Scan for the cell matching the given text and deliver its (X, Y) coordinate at center. 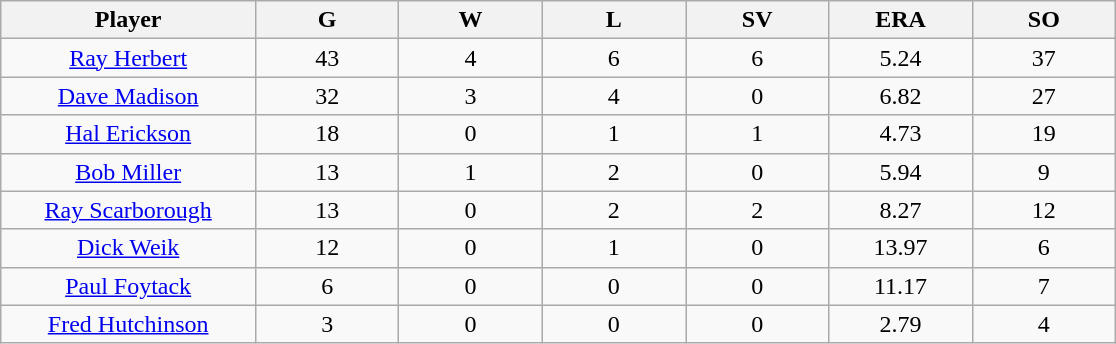
Ray Herbert (128, 58)
SO (1044, 20)
W (470, 20)
Dave Madison (128, 96)
Dick Weik (128, 248)
G (328, 20)
9 (1044, 172)
43 (328, 58)
Hal Erickson (128, 134)
Paul Foytack (128, 286)
Player (128, 20)
5.24 (900, 58)
2.79 (900, 324)
8.27 (900, 210)
Bob Miller (128, 172)
L (614, 20)
6.82 (900, 96)
Fred Hutchinson (128, 324)
37 (1044, 58)
32 (328, 96)
4.73 (900, 134)
18 (328, 134)
13.97 (900, 248)
5.94 (900, 172)
SV (758, 20)
ERA (900, 20)
19 (1044, 134)
11.17 (900, 286)
Ray Scarborough (128, 210)
7 (1044, 286)
27 (1044, 96)
